Return (x, y) of the center of cell containing provided text 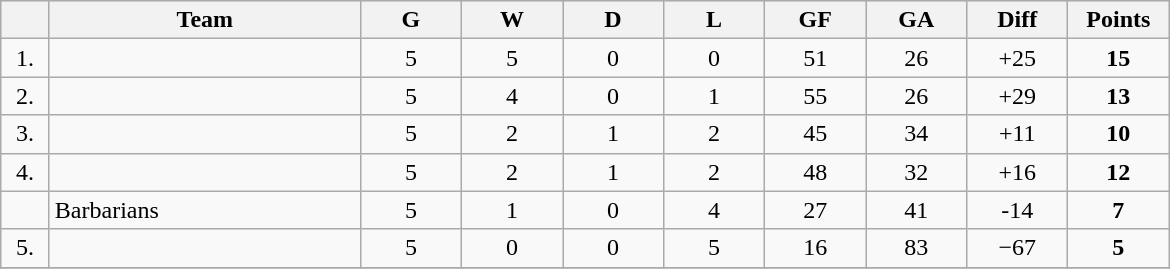
51 (816, 58)
48 (816, 172)
5. (26, 248)
32 (916, 172)
41 (916, 210)
2. (26, 96)
+25 (1018, 58)
−67 (1018, 248)
W (512, 20)
13 (1118, 96)
D (612, 20)
16 (816, 248)
12 (1118, 172)
GF (816, 20)
45 (816, 134)
15 (1118, 58)
+11 (1018, 134)
34 (916, 134)
10 (1118, 134)
Points (1118, 20)
1. (26, 58)
4. (26, 172)
G (410, 20)
L (714, 20)
+16 (1018, 172)
3. (26, 134)
55 (816, 96)
Barbarians (204, 210)
83 (916, 248)
Diff (1018, 20)
+29 (1018, 96)
7 (1118, 210)
27 (816, 210)
-14 (1018, 210)
GA (916, 20)
Team (204, 20)
